Search for the cell housing the specified text and yield its [x, y] center coordinate. 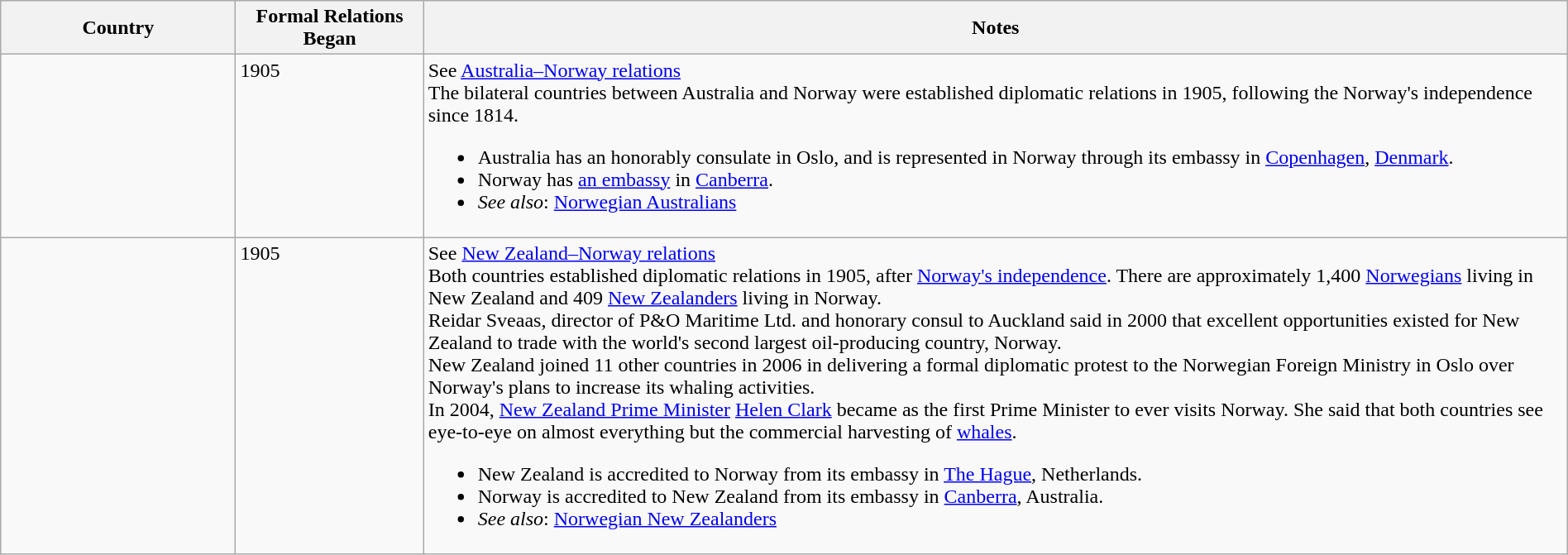
Notes [996, 28]
Formal Relations Began [329, 28]
Country [118, 28]
